Identify which cell holds the provided text, then report its [x, y] central coordinate. 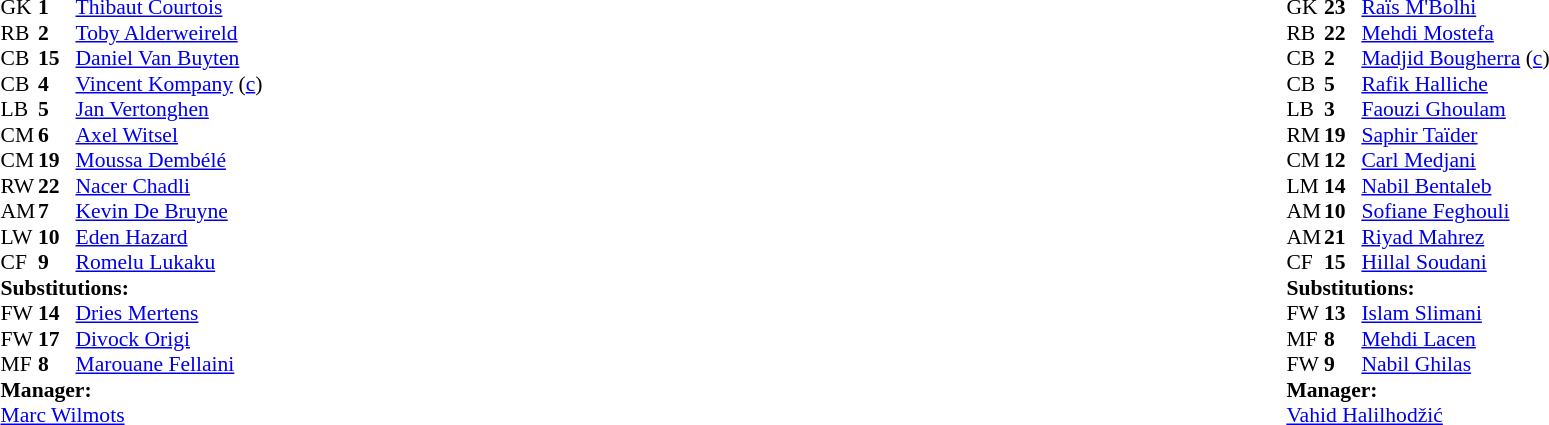
17 [57, 339]
Kevin De Bruyne [170, 211]
RM [1305, 135]
Marouane Fellaini [170, 365]
LW [19, 237]
Nacer Chadli [170, 186]
6 [57, 135]
7 [57, 211]
Moussa Dembélé [170, 161]
Nabil Ghilas [1455, 365]
Carl Medjani [1455, 161]
Hillal Soudani [1455, 263]
Nabil Bentaleb [1455, 186]
Rafik Halliche [1455, 84]
Madjid Bougherra (c) [1455, 59]
Mehdi Mostefa [1455, 33]
Mehdi Lacen [1455, 339]
RW [19, 186]
Saphir Taïder [1455, 135]
Eden Hazard [170, 237]
LM [1305, 186]
Toby Alderweireld [170, 33]
Riyad Mahrez [1455, 237]
4 [57, 84]
Dries Mertens [170, 313]
Divock Origi [170, 339]
Axel Witsel [170, 135]
3 [1343, 109]
21 [1343, 237]
Daniel Van Buyten [170, 59]
Jan Vertonghen [170, 109]
Islam Slimani [1455, 313]
Vincent Kompany (c) [170, 84]
Faouzi Ghoulam [1455, 109]
Sofiane Feghouli [1455, 211]
12 [1343, 161]
13 [1343, 313]
Romelu Lukaku [170, 263]
